Locate the cell with the specified text and output its [X, Y] center coordinate. 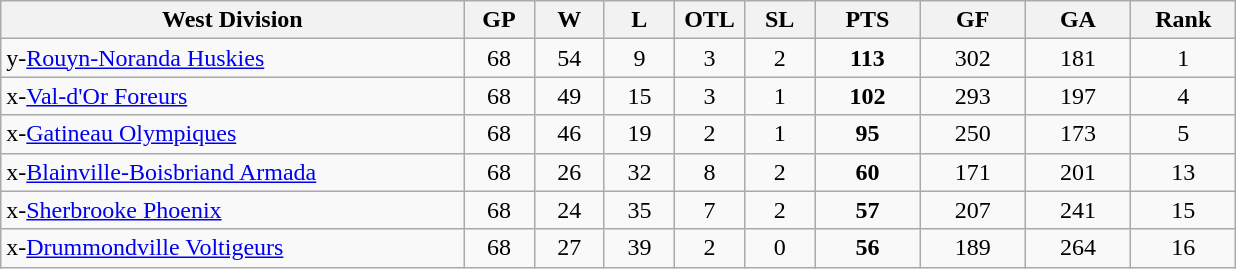
181 [1078, 58]
46 [569, 134]
West Division [232, 20]
49 [569, 96]
60 [868, 172]
9 [639, 58]
27 [569, 248]
x-Drummondville Voltigeurs [232, 248]
264 [1078, 248]
PTS [868, 20]
197 [1078, 96]
39 [639, 248]
x-Val-d'Or Foreurs [232, 96]
GF [972, 20]
16 [1184, 248]
GA [1078, 20]
7 [709, 210]
26 [569, 172]
13 [1184, 172]
OTL [709, 20]
8 [709, 172]
201 [1078, 172]
95 [868, 134]
32 [639, 172]
293 [972, 96]
GP [499, 20]
302 [972, 58]
y-Rouyn-Noranda Huskies [232, 58]
171 [972, 172]
113 [868, 58]
241 [1078, 210]
0 [780, 248]
L [639, 20]
x-Sherbrooke Phoenix [232, 210]
SL [780, 20]
Rank [1184, 20]
56 [868, 248]
57 [868, 210]
W [569, 20]
5 [1184, 134]
173 [1078, 134]
35 [639, 210]
19 [639, 134]
54 [569, 58]
207 [972, 210]
4 [1184, 96]
189 [972, 248]
102 [868, 96]
24 [569, 210]
250 [972, 134]
x-Gatineau Olympiques [232, 134]
x-Blainville-Boisbriand Armada [232, 172]
